Return the [X, Y] coordinate for the center point of the cell that contains the specified text.  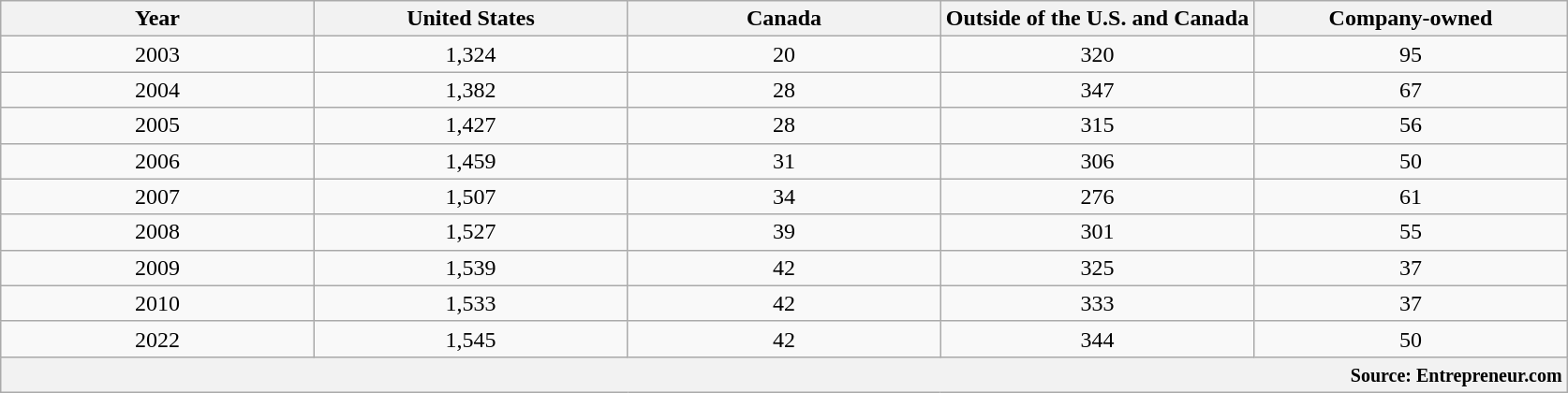
2010 [157, 303]
347 [1097, 90]
2004 [157, 90]
2005 [157, 125]
Outside of the U.S. and Canada [1097, 19]
301 [1097, 232]
2022 [157, 339]
55 [1411, 232]
20 [784, 54]
306 [1097, 161]
56 [1411, 125]
2008 [157, 232]
320 [1097, 54]
2003 [157, 54]
2009 [157, 268]
Company-owned [1411, 19]
344 [1097, 339]
1,533 [470, 303]
Source: Entrepreneur.com [784, 374]
1,382 [470, 90]
1,545 [470, 339]
95 [1411, 54]
1,507 [470, 196]
1,539 [470, 268]
333 [1097, 303]
61 [1411, 196]
1,427 [470, 125]
1,459 [470, 161]
276 [1097, 196]
1,527 [470, 232]
Year [157, 19]
United States [470, 19]
34 [784, 196]
2006 [157, 161]
315 [1097, 125]
Canada [784, 19]
325 [1097, 268]
1,324 [470, 54]
2007 [157, 196]
39 [784, 232]
31 [784, 161]
67 [1411, 90]
